Find where the given text appears and provide that cell's center as [X, Y] coordinate. 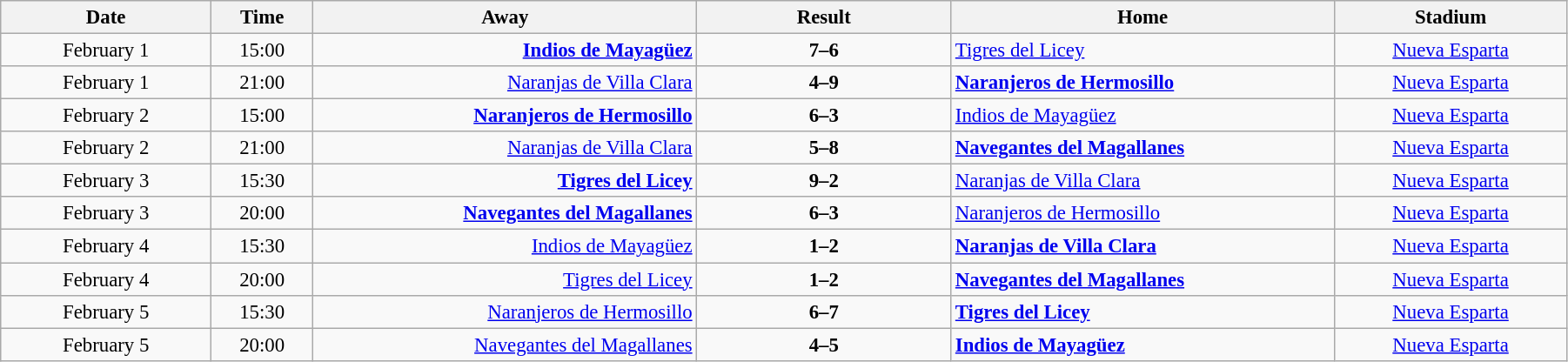
4–5 [824, 345]
Result [824, 17]
6–7 [824, 312]
Stadium [1451, 17]
Date [106, 17]
9–2 [824, 181]
Home [1143, 17]
7–6 [824, 50]
5–8 [824, 148]
4–9 [824, 83]
Away [505, 17]
Time [263, 17]
